Return the (x, y) coordinate for the center point of the cell that contains the specified text.  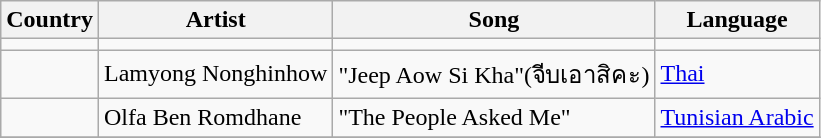
"The People Asked Me" (494, 117)
Language (737, 20)
Tunisian Arabic (737, 117)
Country (50, 20)
Song (494, 20)
Lamyong Nonghinhow (215, 74)
Olfa Ben Romdhane (215, 117)
Thai (737, 74)
Artist (215, 20)
"Jeep Aow Si Kha"(จีบเอาสิคะ) (494, 74)
